Determine the (x, y) coordinate at the center of the cell enclosing the given text.  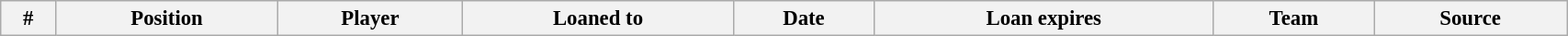
Position (166, 18)
Team (1293, 18)
Player (371, 18)
Loan expires (1043, 18)
Loaned to (597, 18)
Date (805, 18)
Source (1471, 18)
# (28, 18)
